Provide the [x, y] coordinate of the cell's center where the given text is located.  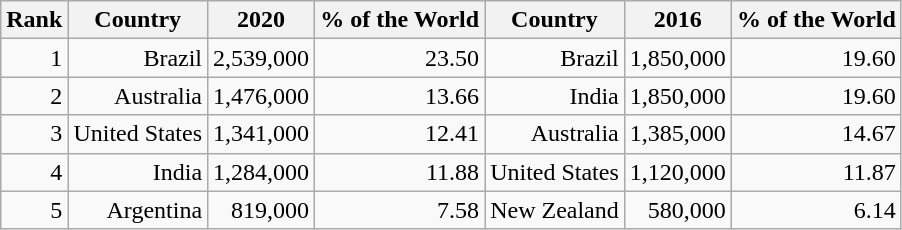
6.14 [816, 210]
12.41 [400, 134]
2 [34, 96]
5 [34, 210]
1,476,000 [262, 96]
11.88 [400, 172]
New Zealand [555, 210]
1,385,000 [678, 134]
580,000 [678, 210]
Argentina [138, 210]
2020 [262, 20]
3 [34, 134]
1,120,000 [678, 172]
819,000 [262, 210]
2,539,000 [262, 58]
1,341,000 [262, 134]
23.50 [400, 58]
Rank [34, 20]
1 [34, 58]
4 [34, 172]
13.66 [400, 96]
14.67 [816, 134]
1,284,000 [262, 172]
2016 [678, 20]
11.87 [816, 172]
7.58 [400, 210]
